Locate the cell with the specified text and output its [X, Y] center coordinate. 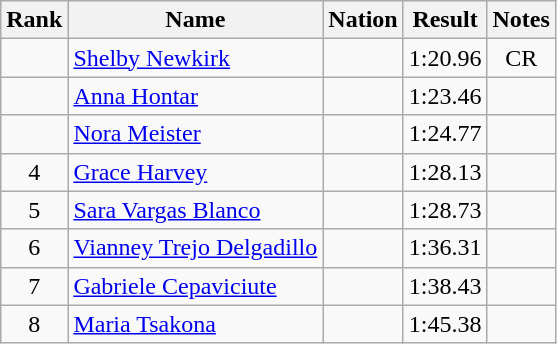
6 [34, 248]
Anna Hontar [196, 96]
Notes [521, 20]
1:24.77 [445, 134]
5 [34, 210]
Sara Vargas Blanco [196, 210]
Rank [34, 20]
Nation [363, 20]
1:28.13 [445, 172]
8 [34, 324]
1:45.38 [445, 324]
Shelby Newkirk [196, 58]
1:28.73 [445, 210]
1:36.31 [445, 248]
1:23.46 [445, 96]
Maria Tsakona [196, 324]
7 [34, 286]
Vianney Trejo Delgadillo [196, 248]
CR [521, 58]
Nora Meister [196, 134]
4 [34, 172]
1:38.43 [445, 286]
Result [445, 20]
1:20.96 [445, 58]
Name [196, 20]
Grace Harvey [196, 172]
Gabriele Cepaviciute [196, 286]
